Find where the given text appears and provide that cell's center as [X, Y] coordinate. 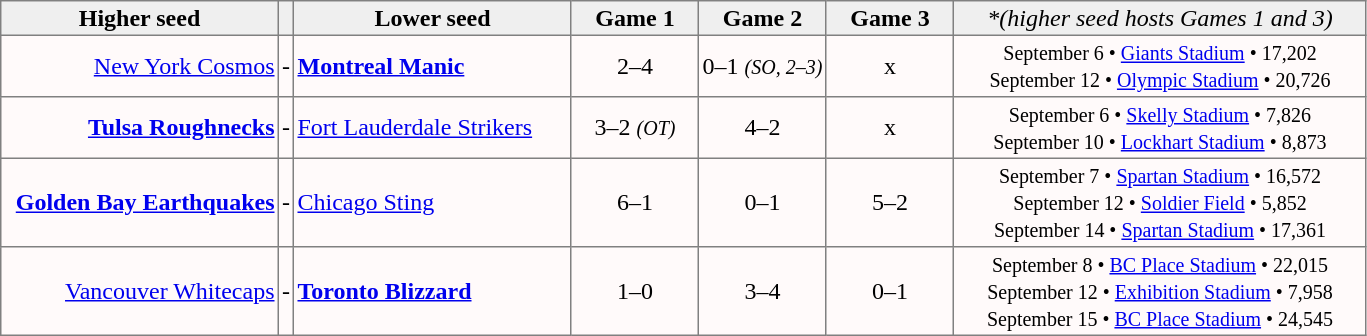
September 6 • Giants Stadium • 17,202September 12 • Olympic Stadium • 20,726 [1160, 66]
Tulsa Roughnecks [140, 128]
September 7 • Spartan Stadium • 16,572September 12 • Soldier Field • 5,852 September 14 • Spartan Stadium • 17,361 [1160, 202]
6–1 [635, 202]
0–1 (SO, 2–3) [763, 66]
4–2 [763, 128]
New York Cosmos [140, 66]
Golden Bay Earthquakes [140, 202]
Game 1 [635, 18]
Higher seed [140, 18]
September 6 • Skelly Stadium • 7,826September 10 • Lockhart Stadium • 8,873 [1160, 128]
3–4 [763, 291]
Chicago Sting [433, 202]
Lower seed [433, 18]
1–0 [635, 291]
September 8 • BC Place Stadium • 22,015September 12 • Exhibition Stadium • 7,958September 15 • BC Place Stadium • 24,545 [1160, 291]
Fort Lauderdale Strikers [433, 128]
Game 3 [890, 18]
3–2 (OT) [635, 128]
2–4 [635, 66]
Montreal Manic [433, 66]
5–2 [890, 202]
Vancouver Whitecaps [140, 291]
Toronto Blizzard [433, 291]
*(higher seed hosts Games 1 and 3) [1160, 18]
Game 2 [763, 18]
